Identify which cell holds the provided text, then report its (X, Y) central coordinate. 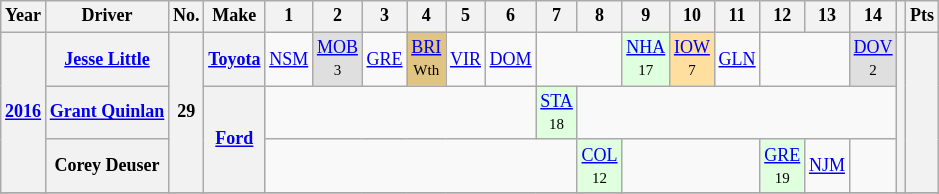
COL12 (600, 166)
6 (510, 16)
MOB3 (338, 59)
7 (556, 16)
Corey Deuser (106, 166)
BRIWth (426, 59)
NSM (289, 59)
Driver (106, 16)
10 (692, 16)
Make (234, 16)
9 (646, 16)
4 (426, 16)
14 (873, 16)
NJM (828, 166)
2016 (24, 112)
Ford (234, 140)
GLN (737, 59)
Grant Quinlan (106, 113)
Toyota (234, 59)
DOM (510, 59)
IOW7 (692, 59)
3 (384, 16)
2 (338, 16)
Jesse Little (106, 59)
NHA17 (646, 59)
12 (782, 16)
GRE19 (782, 166)
DOV2 (873, 59)
GRE (384, 59)
5 (466, 16)
No. (186, 16)
Year (24, 16)
8 (600, 16)
1 (289, 16)
VIR (466, 59)
29 (186, 112)
STA18 (556, 113)
Pts (922, 16)
11 (737, 16)
13 (828, 16)
